Find where the given text appears and provide that cell's center as [x, y] coordinate. 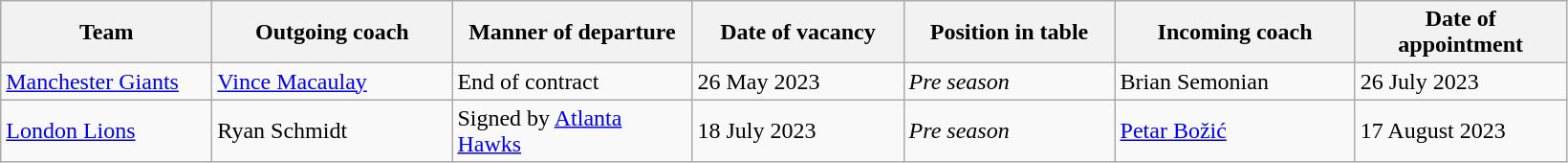
Manner of departure [572, 33]
Outgoing coach [333, 33]
26 July 2023 [1461, 81]
Petar Božić [1235, 130]
26 May 2023 [797, 81]
Manchester Giants [107, 81]
Date of appointment [1461, 33]
Position in table [1010, 33]
Team [107, 33]
17 August 2023 [1461, 130]
Vince Macaulay [333, 81]
End of contract [572, 81]
London Lions [107, 130]
Signed by Atlanta Hawks [572, 130]
Ryan Schmidt [333, 130]
Brian Semonian [1235, 81]
18 July 2023 [797, 130]
Incoming coach [1235, 33]
Date of vacancy [797, 33]
